Find where the given text appears and provide that cell's center as (x, y) coordinate. 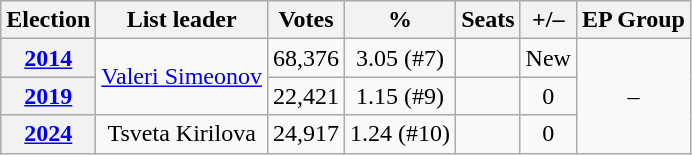
24,917 (306, 134)
– (633, 96)
Votes (306, 20)
% (400, 20)
Election (48, 20)
68,376 (306, 58)
1.15 (#9) (400, 96)
2014 (48, 58)
EP Group (633, 20)
+/– (548, 20)
1.24 (#10) (400, 134)
2024 (48, 134)
New (548, 58)
Seats (488, 20)
Tsveta Kirilova (182, 134)
2019 (48, 96)
List leader (182, 20)
22,421 (306, 96)
Valeri Simeonov (182, 77)
3.05 (#7) (400, 58)
